Provide the [X, Y] coordinate of the cell's center where the given text is located.  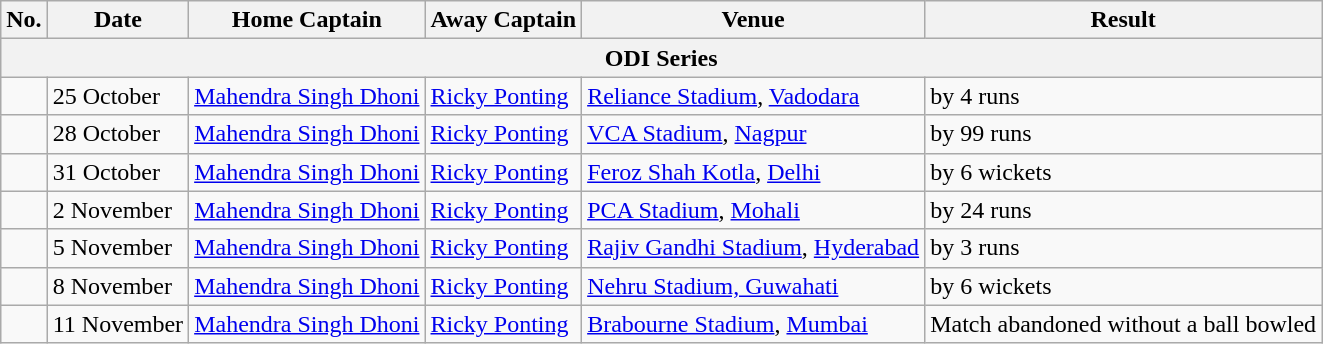
No. [24, 20]
Brabourne Stadium, Mumbai [754, 324]
Home Captain [307, 20]
25 October [118, 96]
Reliance Stadium, Vadodara [754, 96]
by 24 runs [1124, 210]
Match abandoned without a ball bowled [1124, 324]
Away Captain [504, 20]
Venue [754, 20]
11 November [118, 324]
VCA Stadium, Nagpur [754, 134]
by 3 runs [1124, 248]
2 November [118, 210]
31 October [118, 172]
ODI Series [662, 58]
by 4 runs [1124, 96]
5 November [118, 248]
by 99 runs [1124, 134]
8 November [118, 286]
Rajiv Gandhi Stadium, Hyderabad [754, 248]
Nehru Stadium, Guwahati [754, 286]
Feroz Shah Kotla, Delhi [754, 172]
28 October [118, 134]
Result [1124, 20]
Date [118, 20]
PCA Stadium, Mohali [754, 210]
